Output the [X, Y] coordinate of the center of the cell containing the given text.  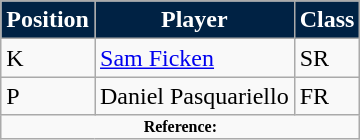
Player [194, 20]
Sam Ficken [194, 58]
Position [48, 20]
FR [327, 96]
K [48, 58]
SR [327, 58]
Reference: [180, 127]
P [48, 96]
Daniel Pasquariello [194, 96]
Class [327, 20]
